Return the (x, y) coordinate for the center point of the cell that contains the specified text.  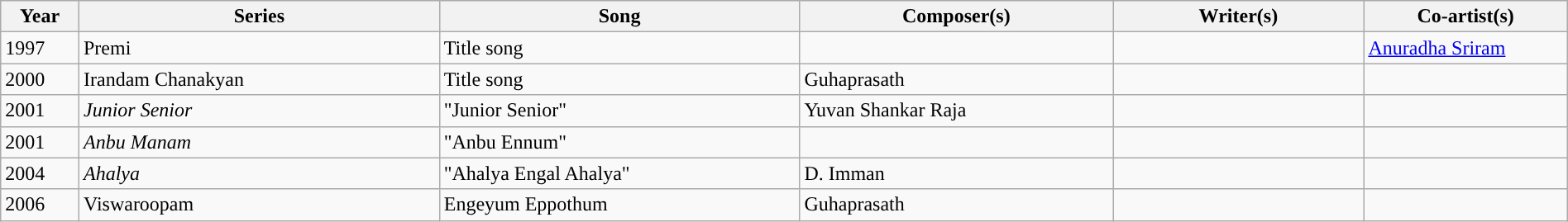
2000 (40, 79)
Co-artist(s) (1465, 17)
Junior Senior (259, 111)
Year (40, 17)
"Ahalya Engal Ahalya" (619, 173)
Anbu Manam (259, 142)
Irandam Chanakyan (259, 79)
Viswaroopam (259, 205)
2006 (40, 205)
Yuvan Shankar Raja (956, 111)
"Anbu Ennum" (619, 142)
1997 (40, 48)
Writer(s) (1239, 17)
D. Imman (956, 173)
Engeyum Eppothum (619, 205)
2004 (40, 173)
Premi (259, 48)
Anuradha Sriram (1465, 48)
Ahalya (259, 173)
Composer(s) (956, 17)
Series (259, 17)
"Junior Senior" (619, 111)
Song (619, 17)
